Determine the [X, Y] coordinate at the center of the cell enclosing the given text.  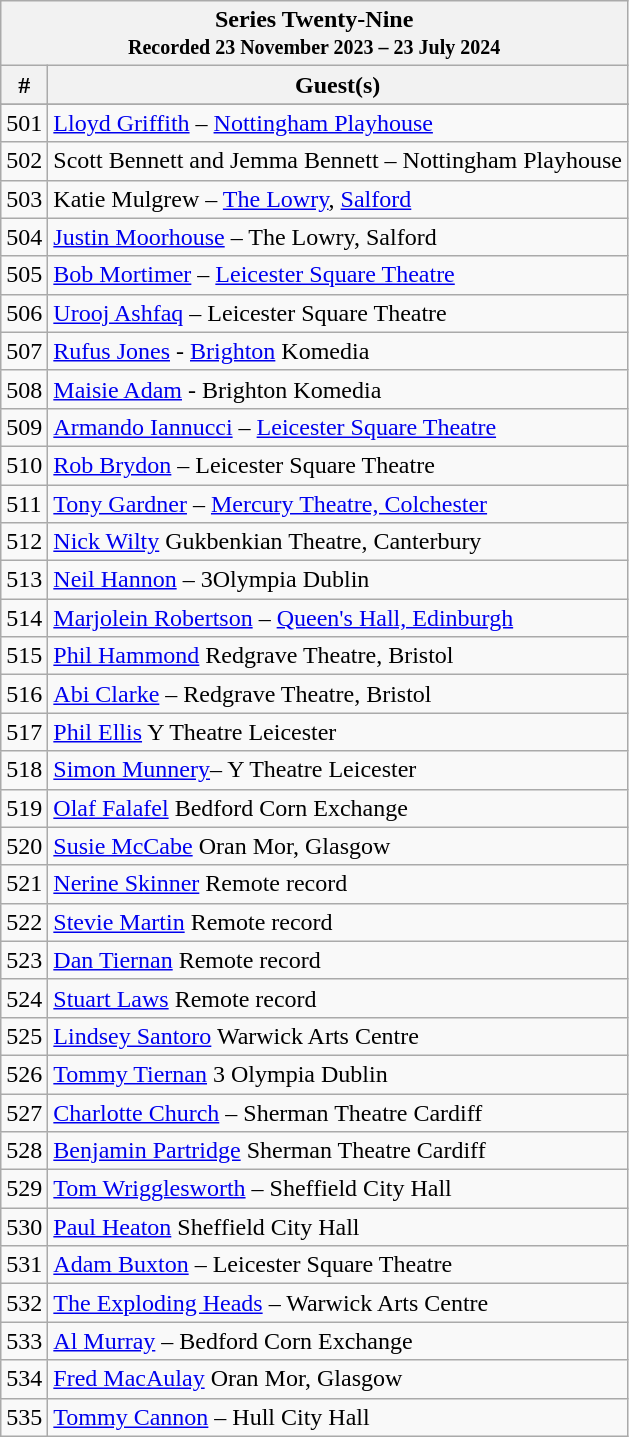
535 [24, 1417]
518 [24, 770]
Fred MacAulay Oran Mor, Glasgow [338, 1379]
Simon Munnery– Y Theatre Leicester [338, 770]
Tommy Cannon – Hull City Hall [338, 1417]
526 [24, 1074]
534 [24, 1379]
506 [24, 313]
507 [24, 351]
Urooj Ashfaq – Leicester Square Theatre [338, 313]
520 [24, 846]
522 [24, 922]
Katie Mulgrew – The Lowry, Salford [338, 199]
516 [24, 694]
Al Murray – Bedford Corn Exchange [338, 1341]
Lloyd Griffith – Nottingham Playhouse [338, 123]
Nerine Skinner Remote record [338, 884]
Olaf Falafel Bedford Corn Exchange [338, 808]
527 [24, 1113]
Abi Clarke – Redgrave Theatre, Bristol [338, 694]
524 [24, 998]
Tom Wrigglesworth – Sheffield City Hall [338, 1189]
525 [24, 1036]
501 [24, 123]
505 [24, 275]
512 [24, 542]
Adam Buxton – Leicester Square Theatre [338, 1265]
523 [24, 960]
Rufus Jones - Brighton Komedia [338, 351]
Scott Bennett and Jemma Bennett – Nottingham Playhouse [338, 161]
Susie McCabe Oran Mor, Glasgow [338, 846]
528 [24, 1151]
517 [24, 732]
Armando Iannucci – Leicester Square Theatre [338, 427]
514 [24, 618]
Justin Moorhouse – The Lowry, Salford [338, 237]
Nick Wilty Gukbenkian Theatre, Canterbury [338, 542]
Maisie Adam - Brighton Komedia [338, 389]
Paul Heaton Sheffield City Hall [338, 1227]
529 [24, 1189]
Guest(s) [338, 85]
Stevie Martin Remote record [338, 922]
513 [24, 580]
# [24, 85]
Lindsey Santoro Warwick Arts Centre [338, 1036]
510 [24, 465]
509 [24, 427]
504 [24, 237]
530 [24, 1227]
503 [24, 199]
Rob Brydon – Leicester Square Theatre [338, 465]
Tommy Tiernan 3 Olympia Dublin [338, 1074]
515 [24, 656]
532 [24, 1303]
511 [24, 503]
The Exploding Heads – Warwick Arts Centre [338, 1303]
Bob Mortimer – Leicester Square Theatre [338, 275]
531 [24, 1265]
Charlotte Church – Sherman Theatre Cardiff [338, 1113]
Neil Hannon – 3Olympia Dublin [338, 580]
Benjamin Partridge Sherman Theatre Cardiff [338, 1151]
519 [24, 808]
Dan Tiernan Remote record [338, 960]
Tony Gardner – Mercury Theatre, Colchester [338, 503]
Series Twenty-NineRecorded 23 November 2023 – 23 July 2024 [314, 34]
521 [24, 884]
508 [24, 389]
533 [24, 1341]
Phil Ellis Y Theatre Leicester [338, 732]
Stuart Laws Remote record [338, 998]
502 [24, 161]
Marjolein Robertson – Queen's Hall, Edinburgh [338, 618]
Phil Hammond Redgrave Theatre, Bristol [338, 656]
